Pinpoint the cell where the given text exists, returning its [x, y] midpoint coordinate. 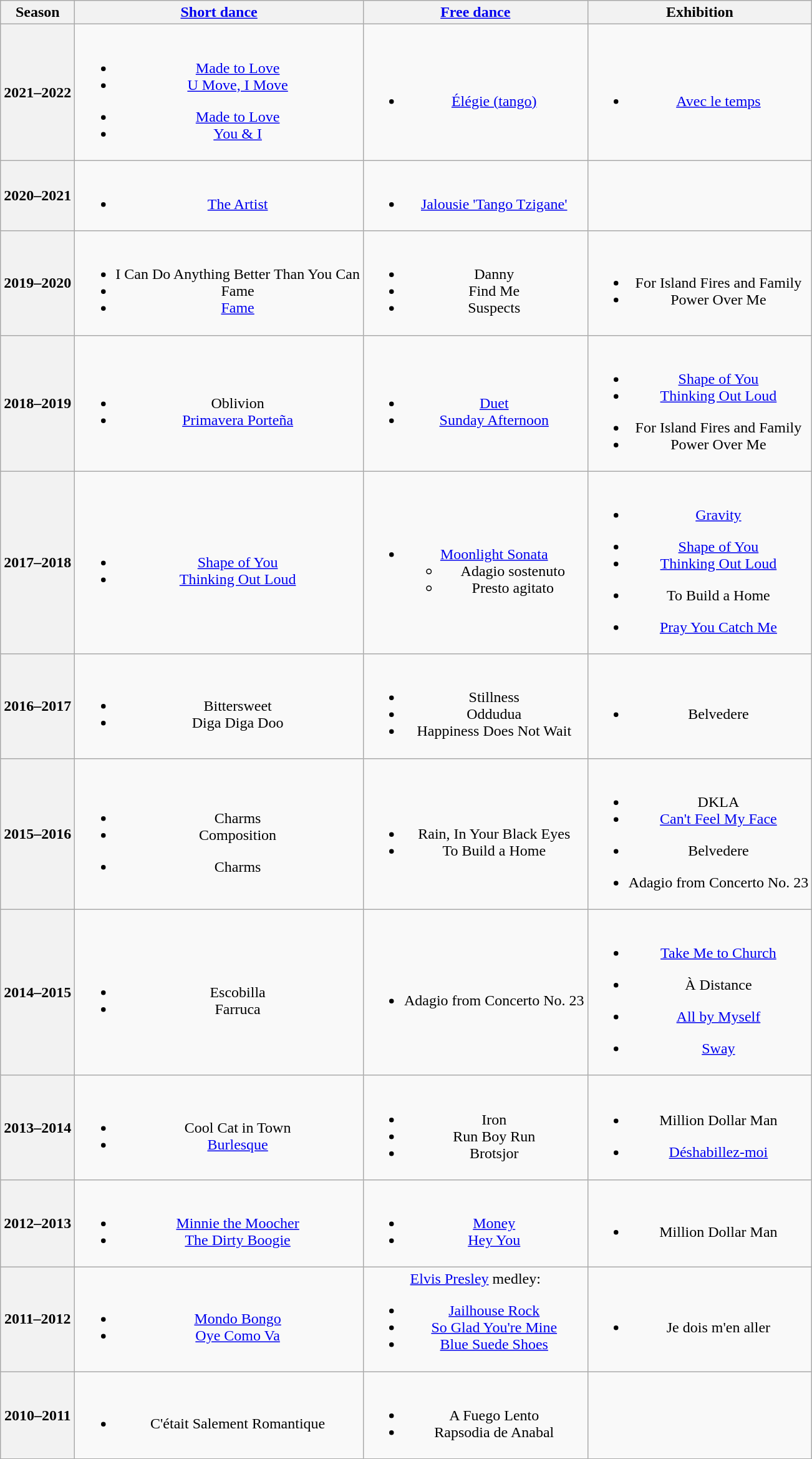
Belvedere [700, 706]
2021–2022 [37, 92]
Danny Find Me Suspects [475, 283]
DKLA Can't Feel My Face Belvedere Adagio from Concerto No. 23 [700, 834]
For Island Fires and Family Power Over Me [700, 283]
2013–2014 [37, 1127]
Duet Sunday Afternoon [475, 403]
Bittersweet Diga Diga Doo [220, 706]
Free dance [475, 12]
Moonlight Sonata Adagio sostenuto Presto agitato [475, 563]
Escobilla Farruca [220, 992]
2019–2020 [37, 283]
Je dois m'en aller [700, 1319]
Gravity Shape of You Thinking Out Loud To Build a Home Pray You Catch Me [700, 563]
Adagio from Concerto No. 23 [475, 992]
2015–2016 [37, 834]
Rain, In Your Black Eyes To Build a Home [475, 834]
Iron Run Boy Run Brotsjor [475, 1127]
Exhibition [700, 12]
Minnie the MoocherThe Dirty Boogie [220, 1223]
Take Me to Church À Distance All by Myself Sway [700, 992]
2017–2018 [37, 563]
Jalousie 'Tango Tzigane' [475, 196]
Made to Love U Move, I Move Made to Love You & I [220, 92]
2014–2015 [37, 992]
2010–2011 [37, 1415]
Elvis Presley medley:Jailhouse RockSo Glad You're MineBlue Suede Shoes [475, 1319]
Million Dollar Man [700, 1223]
Élégie (tango) [475, 92]
Avec le temps [700, 92]
C'était Salement Romantique [220, 1415]
Stillness Oddudua Happiness Does Not Wait [475, 706]
Oblivion Primavera Porteña [220, 403]
Shape of You Thinking Out Loud [220, 563]
Million Dollar Man Déshabillez-moi [700, 1127]
The Artist [220, 196]
Money Hey You [475, 1223]
Mondo Bongo Oye Como Va [220, 1319]
A Fuego Lento Rapsodia de Anabal [475, 1415]
Season [37, 12]
2016–2017 [37, 706]
2018–2019 [37, 403]
2012–2013 [37, 1223]
Shape of You Thinking Out Loud For Island Fires and Family Power Over Me [700, 403]
2020–2021 [37, 196]
Cool Cat in Town Burlesque [220, 1127]
Charms Composition Charms [220, 834]
I Can Do Anything Better Than You Can Fame Fame [220, 283]
Short dance [220, 12]
2011–2012 [37, 1319]
